Return the (X, Y) coordinate for the center point of the cell that contains the specified text.  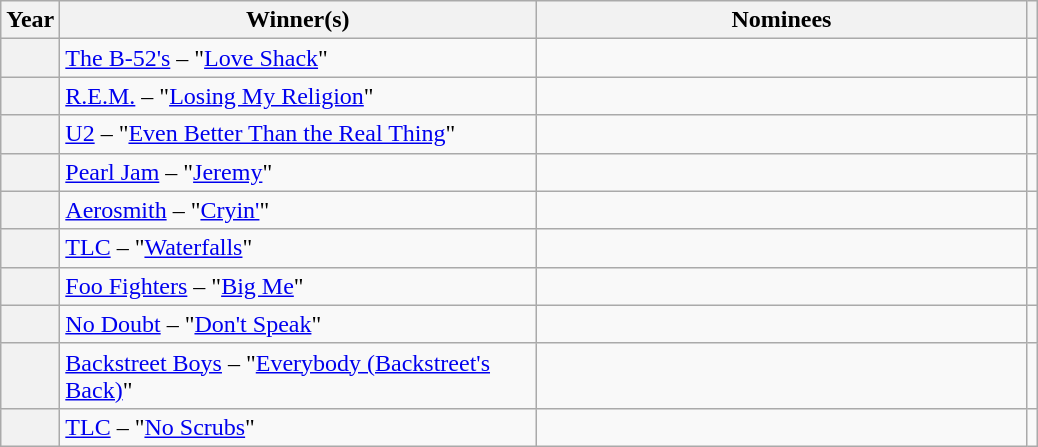
Foo Fighters – "Big Me" (298, 286)
Year (30, 20)
U2 – "Even Better Than the Real Thing" (298, 134)
R.E.M. – "Losing My Religion" (298, 96)
Nominees (782, 20)
TLC – "Waterfalls" (298, 248)
TLC – "No Scrubs" (298, 427)
No Doubt – "Don't Speak" (298, 324)
Pearl Jam – "Jeremy" (298, 172)
Winner(s) (298, 20)
Aerosmith – "Cryin'" (298, 210)
Backstreet Boys – "Everybody (Backstreet's Back)" (298, 376)
The B-52's – "Love Shack" (298, 58)
